Locate the cell with the specified text and output its (X, Y) center coordinate. 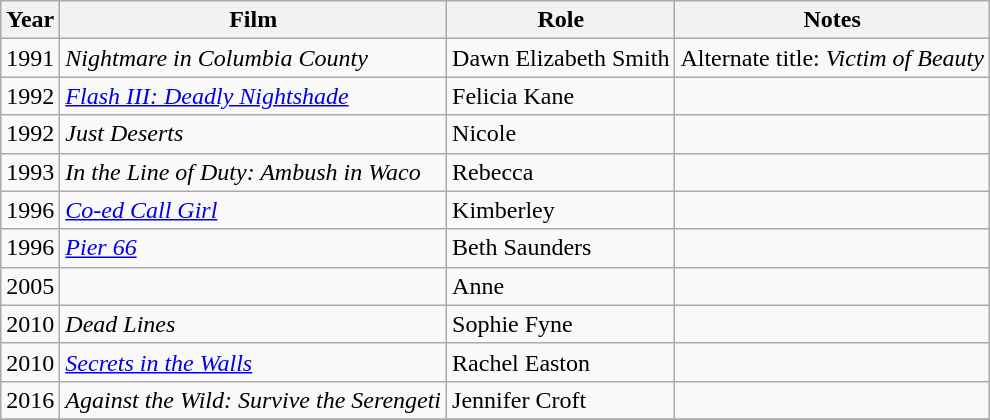
1991 (30, 58)
Rebecca (561, 172)
Dead Lines (254, 324)
Beth Saunders (561, 248)
Pier 66 (254, 248)
Sophie Fyne (561, 324)
Nightmare in Columbia County (254, 58)
Alternate title: Victim of Beauty (832, 58)
Year (30, 20)
Jennifer Croft (561, 400)
2005 (30, 286)
Nicole (561, 134)
Film (254, 20)
Co-ed Call Girl (254, 210)
Dawn Elizabeth Smith (561, 58)
Anne (561, 286)
2016 (30, 400)
Secrets in the Walls (254, 362)
Felicia Kane (561, 96)
Notes (832, 20)
Rachel Easton (561, 362)
Role (561, 20)
In the Line of Duty: Ambush in Waco (254, 172)
Just Deserts (254, 134)
Kimberley (561, 210)
Flash III: Deadly Nightshade (254, 96)
Against the Wild: Survive the Serengeti (254, 400)
1993 (30, 172)
